Return the (x, y) coordinate for the center point of the cell that contains the specified text.  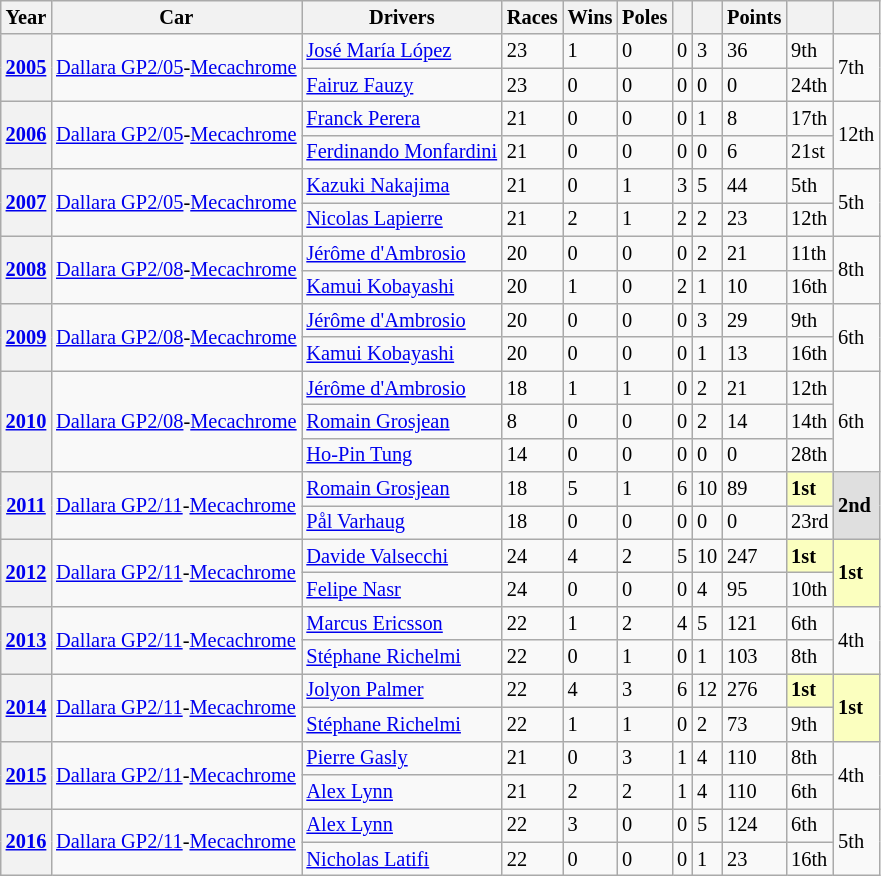
Franck Perera (402, 118)
Poles (644, 17)
2014 (26, 706)
247 (754, 556)
Races (532, 17)
2015 (26, 774)
Pål Varhaug (402, 522)
7th (856, 68)
Wins (590, 17)
89 (754, 489)
Fairuz Fauzy (402, 85)
Points (754, 17)
17th (810, 118)
Nicholas Latifi (402, 859)
13 (754, 354)
2016 (26, 842)
Ferdinando Monfardini (402, 152)
2006 (26, 134)
Car (176, 17)
2012 (26, 572)
21st (810, 152)
95 (754, 589)
Year (26, 17)
2009 (26, 336)
29 (754, 320)
2013 (26, 640)
44 (754, 186)
Marcus Ericsson (402, 623)
10th (810, 589)
24th (810, 85)
124 (754, 825)
2010 (26, 422)
Nicolas Lapierre (402, 219)
José María López (402, 51)
28th (810, 455)
Davide Valsecchi (402, 556)
121 (754, 623)
14th (810, 421)
2nd (856, 506)
Pierre Gasly (402, 758)
2008 (26, 270)
Ho-Pin Tung (402, 455)
73 (754, 724)
36 (754, 51)
103 (754, 657)
2011 (26, 506)
Jolyon Palmer (402, 690)
Kazuki Nakajima (402, 186)
12 (707, 690)
2005 (26, 68)
11th (810, 253)
276 (754, 690)
Drivers (402, 17)
23rd (810, 522)
Felipe Nasr (402, 589)
2007 (26, 202)
